Locate the cell with the specified text and output its (X, Y) center coordinate. 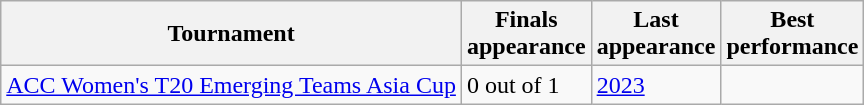
0 out of 1 (526, 85)
Lastappearance (656, 34)
Finalsappearance (526, 34)
Tournament (232, 34)
Bestperformance (792, 34)
ACC Women's T20 Emerging Teams Asia Cup (232, 85)
2023 (656, 85)
